Provide the (X, Y) coordinate of the cell's center where the given text is located.  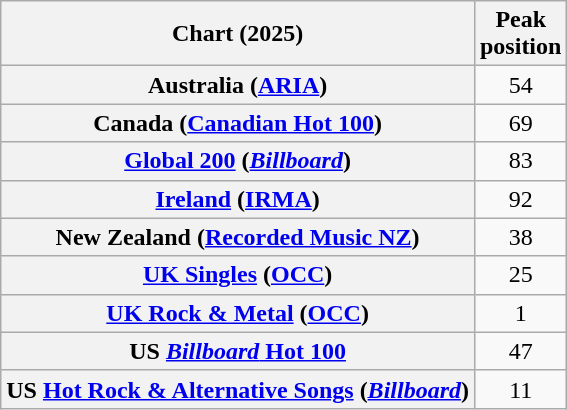
54 (520, 85)
1 (520, 313)
Canada (Canadian Hot 100) (238, 123)
47 (520, 351)
UK Rock & Metal (OCC) (238, 313)
38 (520, 237)
11 (520, 389)
Peakposition (520, 34)
UK Singles (OCC) (238, 275)
83 (520, 161)
US Billboard Hot 100 (238, 351)
Global 200 (Billboard) (238, 161)
US Hot Rock & Alternative Songs (Billboard) (238, 389)
25 (520, 275)
Australia (ARIA) (238, 85)
92 (520, 199)
Ireland (IRMA) (238, 199)
New Zealand (Recorded Music NZ) (238, 237)
Chart (2025) (238, 34)
69 (520, 123)
